Provide the (X, Y) coordinate of the cell's center where the given text is located.  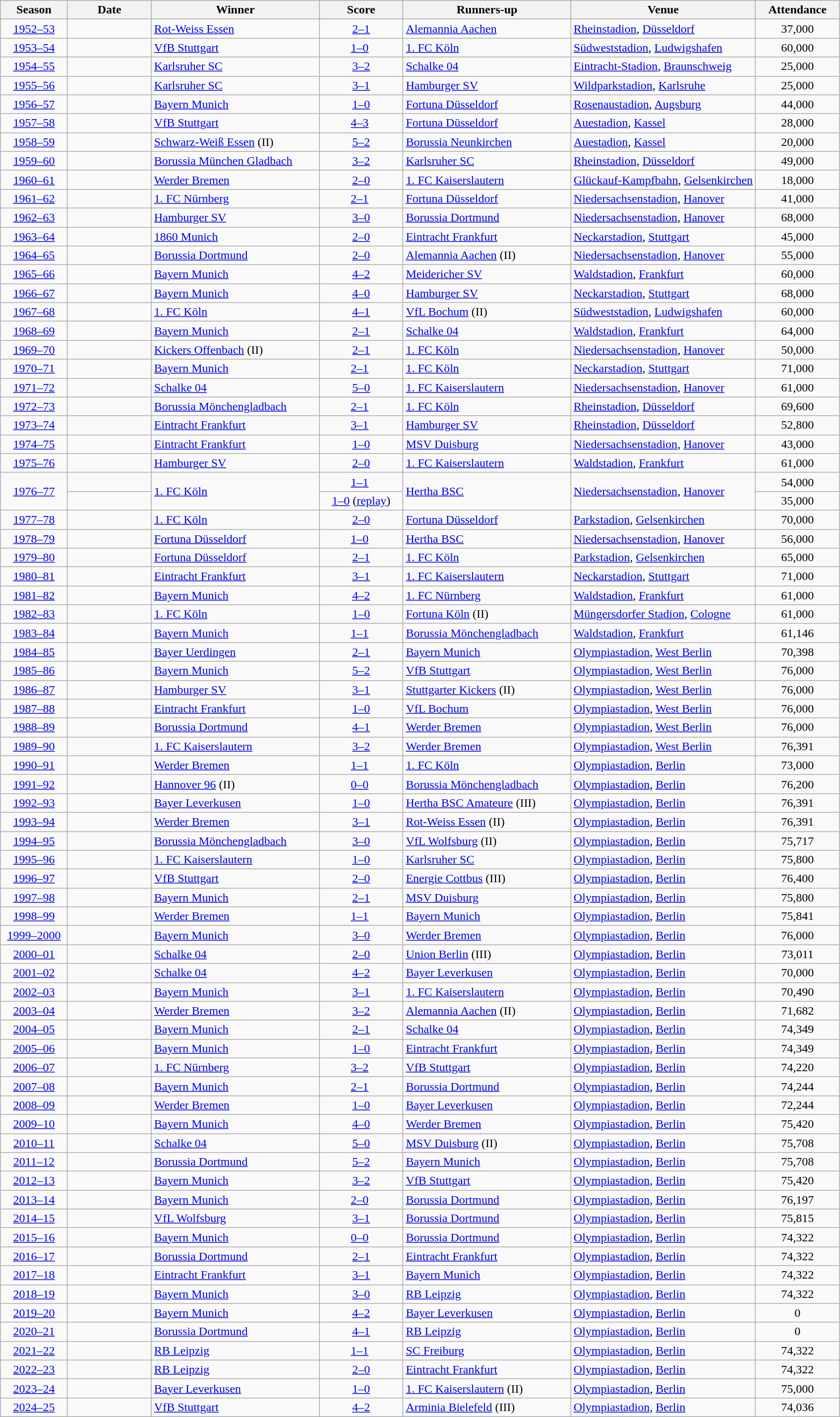
1976–77 (34, 491)
1955–56 (34, 85)
1993–94 (34, 822)
VfL Wolfsburg (II) (487, 841)
Alemannia Aachen (487, 29)
35,000 (797, 501)
75,717 (797, 841)
1965–66 (34, 274)
1974–75 (34, 444)
45,000 (797, 237)
VfL Bochum (II) (487, 312)
2009–10 (34, 1124)
1997–98 (34, 898)
18,000 (797, 180)
Date (109, 10)
1986–87 (34, 690)
2012–13 (34, 1181)
70,490 (797, 992)
4–3 (361, 123)
2010–11 (34, 1143)
1982–83 (34, 614)
2017–18 (34, 1275)
Rot-Weiss Essen (235, 29)
1991–92 (34, 784)
2019–20 (34, 1313)
1961–62 (34, 198)
1998–99 (34, 916)
1956–57 (34, 104)
2002–03 (34, 992)
1983–84 (34, 633)
Meidericher SV (487, 274)
37,000 (797, 29)
1979–80 (34, 558)
Rot-Weiss Essen (II) (487, 822)
1. FC Kaiserslautern (II) (487, 1388)
VfL Wolfsburg (235, 1219)
Müngersdorfer Stadion, Cologne (663, 614)
2014–15 (34, 1219)
2013–14 (34, 1200)
Hertha BSC Amateure (III) (487, 803)
Venue (663, 10)
2011–12 (34, 1162)
64,000 (797, 331)
Schwarz-Weiß Essen (II) (235, 142)
Arminia Bielefeld (III) (487, 1407)
71,682 (797, 1011)
VfL Bochum (487, 708)
1999–2000 (34, 935)
2022–23 (34, 1369)
75,841 (797, 916)
1953–54 (34, 48)
2020–21 (34, 1332)
1969–70 (34, 350)
Glückauf-Kampfbahn, Gelsenkirchen (663, 180)
28,000 (797, 123)
41,000 (797, 198)
Wildparkstadion, Karlsruhe (663, 85)
2004–05 (34, 1030)
76,200 (797, 784)
1958–59 (34, 142)
MSV Duisburg (II) (487, 1143)
69,600 (797, 406)
2015–16 (34, 1237)
Fortuna Köln (II) (487, 614)
2024–25 (34, 1407)
52,800 (797, 425)
1970–71 (34, 369)
1990–91 (34, 765)
2005–06 (34, 1048)
Bayer Uerdingen (235, 652)
Borussia München Gladbach (235, 161)
1987–88 (34, 708)
1–0 (replay) (361, 501)
73,011 (797, 954)
Borussia Neunkirchen (487, 142)
1966–67 (34, 293)
2006–07 (34, 1067)
Winner (235, 10)
1967–68 (34, 312)
55,000 (797, 256)
75,000 (797, 1388)
Attendance (797, 10)
43,000 (797, 444)
1968–69 (34, 331)
56,000 (797, 538)
74,220 (797, 1067)
1860 Munich (235, 237)
1971–72 (34, 387)
1977–78 (34, 519)
1996–97 (34, 879)
54,000 (797, 482)
76,400 (797, 879)
1995–96 (34, 860)
1988–89 (34, 727)
Kickers Offenbach (II) (235, 350)
75,815 (797, 1219)
72,244 (797, 1105)
1973–74 (34, 425)
1981–82 (34, 595)
Runners-up (487, 10)
1952–53 (34, 29)
Rosenaustadion, Augsburg (663, 104)
2016–17 (34, 1256)
1980–81 (34, 577)
1960–61 (34, 180)
2000–01 (34, 954)
65,000 (797, 558)
2023–24 (34, 1388)
1972–73 (34, 406)
20,000 (797, 142)
2001–02 (34, 973)
1985–86 (34, 671)
70,398 (797, 652)
1994–95 (34, 841)
61,146 (797, 633)
1959–60 (34, 161)
Stuttgarter Kickers (II) (487, 690)
76,197 (797, 1200)
73,000 (797, 765)
Union Berlin (III) (487, 954)
1962–63 (34, 217)
1954–55 (34, 66)
74,244 (797, 1086)
44,000 (797, 104)
2008–09 (34, 1105)
2021–22 (34, 1351)
50,000 (797, 350)
Hannover 96 (II) (235, 784)
Energie Cottbus (III) (487, 879)
74,036 (797, 1407)
Eintracht-Stadion, Braunschweig (663, 66)
49,000 (797, 161)
Score (361, 10)
Season (34, 10)
1957–58 (34, 123)
1978–79 (34, 538)
2007–08 (34, 1086)
1989–90 (34, 746)
2003–04 (34, 1011)
1975–76 (34, 463)
SC Freiburg (487, 1351)
1964–65 (34, 256)
2018–19 (34, 1294)
1984–85 (34, 652)
1963–64 (34, 237)
1992–93 (34, 803)
